Output the (x, y) coordinate of the center of the cell containing the given text.  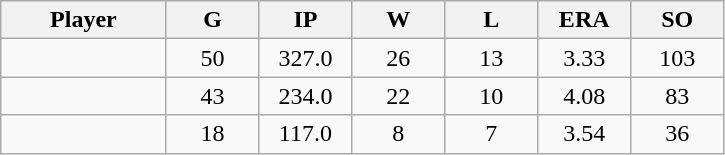
G (212, 20)
3.33 (584, 58)
13 (492, 58)
7 (492, 134)
L (492, 20)
W (398, 20)
327.0 (306, 58)
26 (398, 58)
10 (492, 96)
36 (678, 134)
IP (306, 20)
SO (678, 20)
117.0 (306, 134)
234.0 (306, 96)
43 (212, 96)
Player (84, 20)
103 (678, 58)
ERA (584, 20)
3.54 (584, 134)
50 (212, 58)
8 (398, 134)
4.08 (584, 96)
22 (398, 96)
83 (678, 96)
18 (212, 134)
